For the text-containing cell, return its midpoint in [x, y] coordinate format. 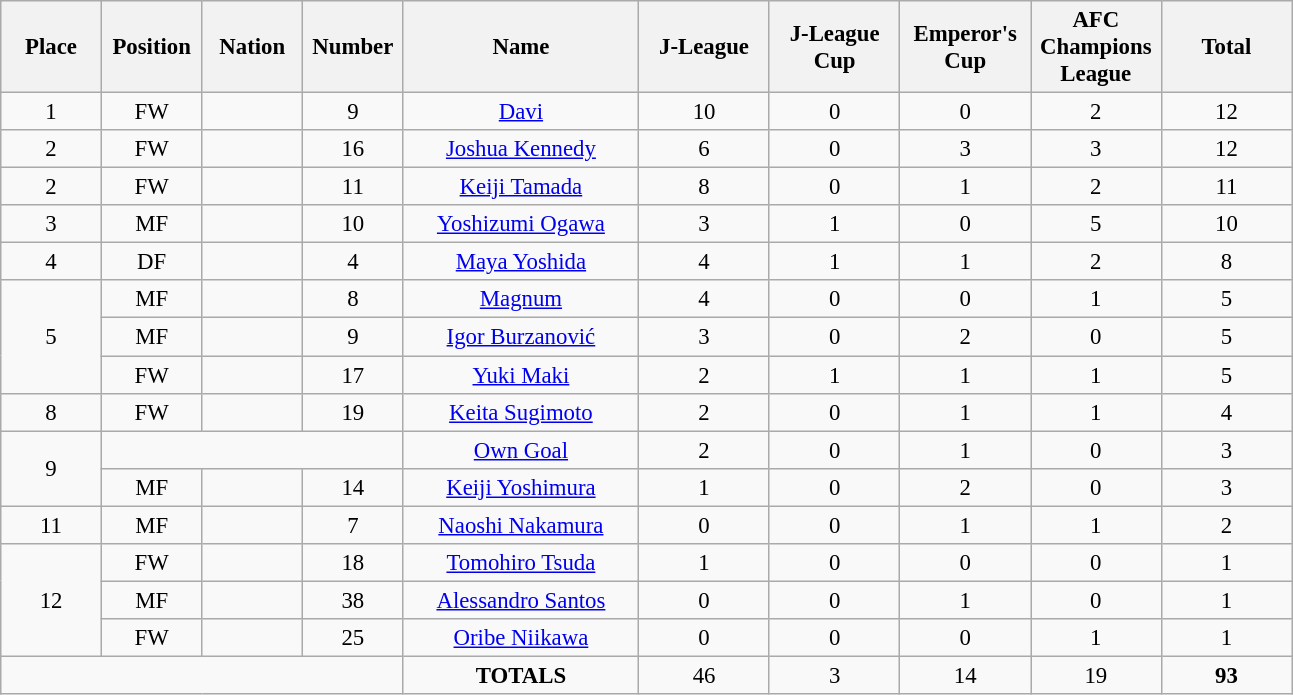
TOTALS [521, 675]
AFC Champions League [1096, 47]
Maya Yoshida [521, 262]
Tomohiro Tsuda [521, 563]
Own Goal [521, 450]
Oribe Niikawa [521, 638]
Joshua Kennedy [521, 149]
Alessandro Santos [521, 600]
93 [1226, 675]
46 [704, 675]
16 [354, 149]
Number [354, 47]
Magnum [521, 299]
Igor Burzanović [521, 337]
Davi [521, 112]
Nation [252, 47]
Emperor's Cup [966, 47]
J-League [704, 47]
Naoshi Nakamura [521, 525]
38 [354, 600]
Yuki Maki [521, 375]
Position [152, 47]
Keita Sugimoto [521, 412]
Place [52, 47]
7 [354, 525]
17 [354, 375]
Keiji Yoshimura [521, 487]
6 [704, 149]
DF [152, 262]
Keiji Tamada [521, 187]
Name [521, 47]
J-League Cup [834, 47]
25 [354, 638]
Total [1226, 47]
Yoshizumi Ogawa [521, 224]
18 [354, 563]
